Pinpoint the cell where the given text exists, returning its (X, Y) midpoint coordinate. 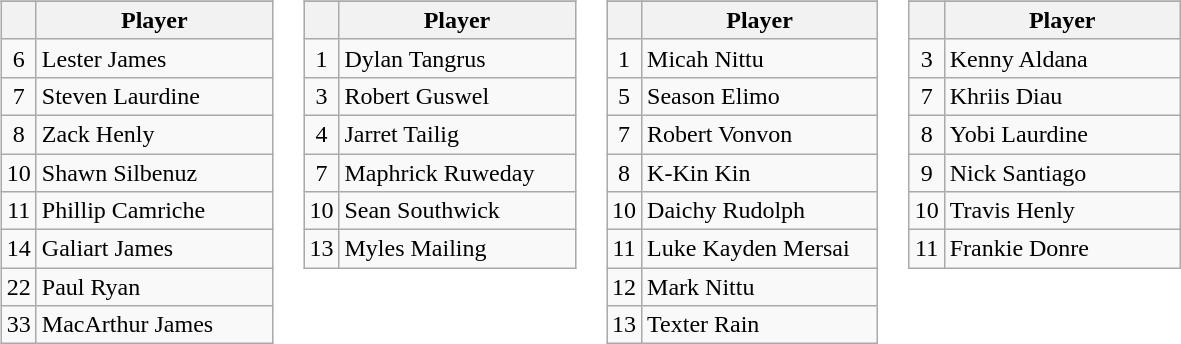
Robert Vonvon (760, 134)
Lester James (154, 58)
Daichy Rudolph (760, 211)
Dylan Tangrus (457, 58)
Micah Nittu (760, 58)
6 (18, 58)
Myles Mailing (457, 249)
4 (322, 134)
Paul Ryan (154, 287)
22 (18, 287)
Yobi Laurdine (1062, 134)
Robert Guswel (457, 96)
Shawn Silbenuz (154, 173)
Nick Santiago (1062, 173)
Luke Kayden Mersai (760, 249)
9 (926, 173)
Kenny Aldana (1062, 58)
33 (18, 325)
Khriis Diau (1062, 96)
5 (624, 96)
12 (624, 287)
Texter Rain (760, 325)
Jarret Tailig (457, 134)
Phillip Camriche (154, 211)
Season Elimo (760, 96)
14 (18, 249)
MacArthur James (154, 325)
Travis Henly (1062, 211)
Steven Laurdine (154, 96)
Mark Nittu (760, 287)
K-Kin Kin (760, 173)
Zack Henly (154, 134)
Sean Southwick (457, 211)
Frankie Donre (1062, 249)
Maphrick Ruweday (457, 173)
Galiart James (154, 249)
